Extract the [x, y] coordinate from the center of the cell holding the provided text.  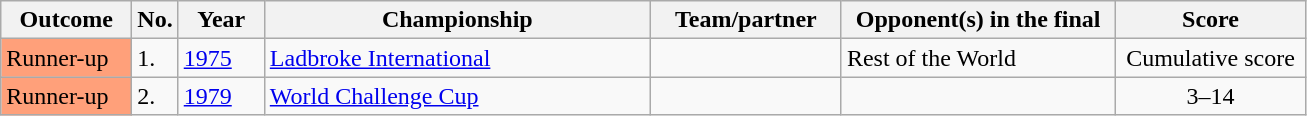
1979 [221, 96]
1975 [221, 58]
Championship [457, 20]
Opponent(s) in the final [978, 20]
2. [155, 96]
World Challenge Cup [457, 96]
No. [155, 20]
Cumulative score [1210, 58]
Year [221, 20]
Score [1210, 20]
Rest of the World [978, 58]
3–14 [1210, 96]
Ladbroke International [457, 58]
Outcome [66, 20]
Team/partner [746, 20]
1. [155, 58]
